Return the [x, y] coordinate for the center point of the cell that contains the specified text.  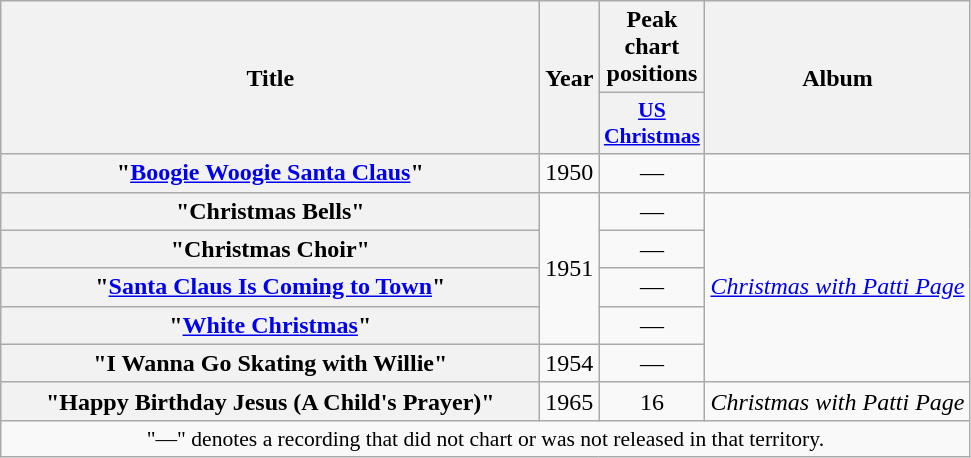
1951 [570, 268]
"I Wanna Go Skating with Willie" [270, 363]
Year [570, 78]
"Santa Claus Is Coming to Town" [270, 287]
"Happy Birthday Jesus (A Child's Prayer)" [270, 401]
"White Christmas" [270, 325]
"Christmas Choir" [270, 249]
"Christmas Bells" [270, 211]
"Boogie Woogie Santa Claus" [270, 173]
Album [838, 78]
16 [652, 401]
1950 [570, 173]
"—" denotes a recording that did not chart or was not released in that territory. [486, 438]
Title [270, 78]
1954 [570, 363]
1965 [570, 401]
Peakchartpositions [652, 47]
USChristmas [652, 124]
